Identify which cell holds the provided text, then report its [X, Y] central coordinate. 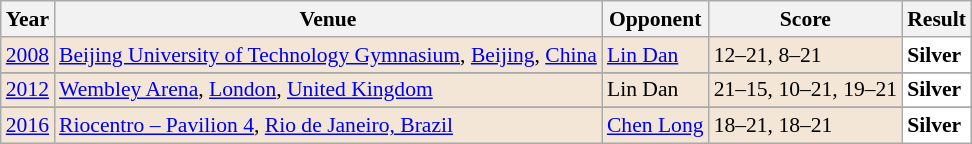
18–21, 18–21 [806, 126]
Opponent [656, 19]
Chen Long [656, 126]
12–21, 8–21 [806, 55]
21–15, 10–21, 19–21 [806, 90]
Venue [328, 19]
2008 [28, 55]
Score [806, 19]
Beijing University of Technology Gymnasium, Beijing, China [328, 55]
Result [936, 19]
2016 [28, 126]
Year [28, 19]
Wembley Arena, London, United Kingdom [328, 90]
2012 [28, 90]
Riocentro – Pavilion 4, Rio de Janeiro, Brazil [328, 126]
